From the cell containing the given text, extract its center point as [x, y] coordinate. 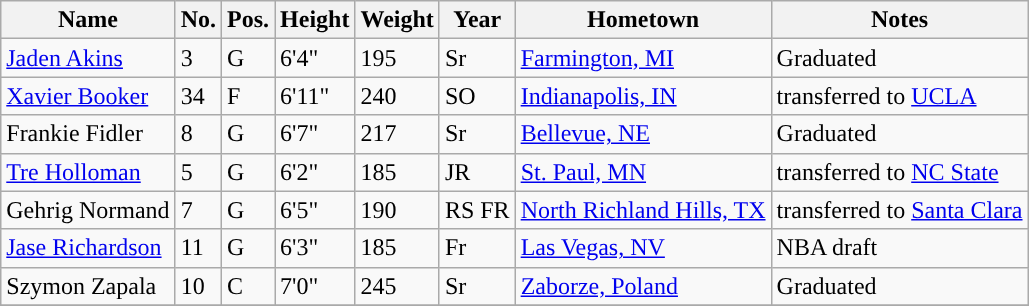
SO [477, 96]
190 [397, 210]
Weight [397, 20]
10 [198, 286]
Farmington, MI [643, 58]
Xavier Booker [88, 96]
F [248, 96]
5 [198, 172]
6'2" [315, 172]
6'11" [315, 96]
217 [397, 134]
3 [198, 58]
Notes [900, 20]
Height [315, 20]
6'5" [315, 210]
Tre Holloman [88, 172]
transferred to NC State [900, 172]
RS FR [477, 210]
7'0" [315, 286]
6'3" [315, 248]
240 [397, 96]
Year [477, 20]
195 [397, 58]
Bellevue, NE [643, 134]
Gehrig Normand [88, 210]
Hometown [643, 20]
Pos. [248, 20]
NBA draft [900, 248]
Jase Richardson [88, 248]
Zaborze, Poland [643, 286]
No. [198, 20]
7 [198, 210]
Fr [477, 248]
Las Vegas, NV [643, 248]
transferred to UCLA [900, 96]
Indianapolis, IN [643, 96]
Jaden Akins [88, 58]
6'4" [315, 58]
11 [198, 248]
8 [198, 134]
North Richland Hills, TX [643, 210]
34 [198, 96]
6'7" [315, 134]
Szymon Zapala [88, 286]
JR [477, 172]
245 [397, 286]
St. Paul, MN [643, 172]
Frankie Fidler [88, 134]
transferred to Santa Clara [900, 210]
Name [88, 20]
C [248, 286]
